Detect which cell encompasses the target text, then output its [X, Y] center coordinate. 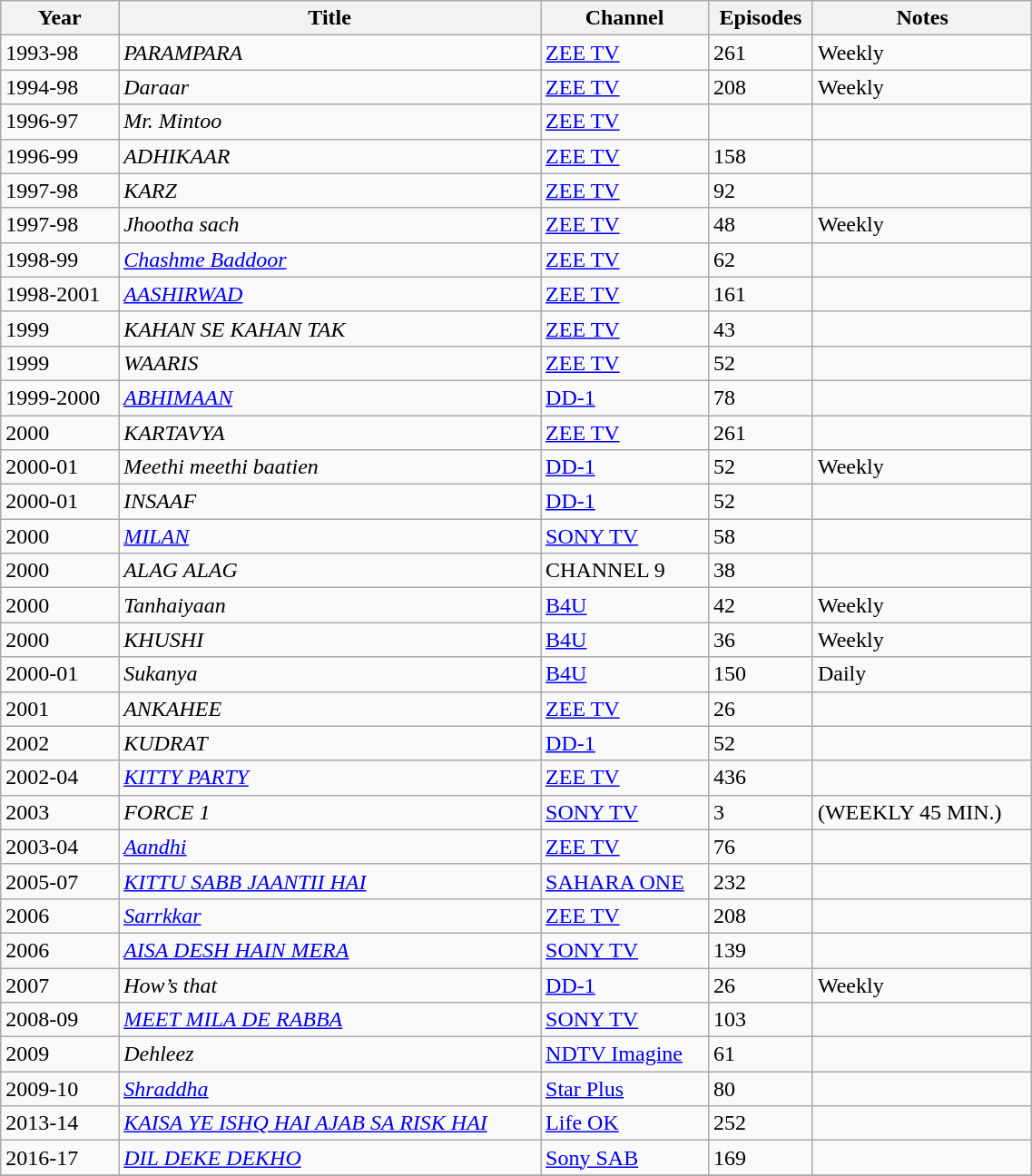
2007 [60, 985]
Title [330, 18]
SAHARA ONE [624, 881]
Star Plus [624, 1089]
FORCE 1 [330, 812]
2005-07 [60, 881]
2013-14 [60, 1123]
1998-99 [60, 260]
Sony SAB [624, 1158]
KAHAN SE KAHAN TAK [330, 328]
42 [761, 605]
MEET MILA DE RABBA [330, 1020]
1996-99 [60, 156]
38 [761, 571]
103 [761, 1020]
Channel [624, 18]
2008-09 [60, 1020]
How’s that [330, 985]
2009-10 [60, 1089]
2001 [60, 709]
INSAAF [330, 502]
Dehleez [330, 1054]
1994-98 [60, 87]
AISA DESH HAIN MERA [330, 950]
2016-17 [60, 1158]
76 [761, 847]
Tanhaiyaan [330, 605]
Mr. Mintoo [330, 122]
158 [761, 156]
Sukanya [330, 674]
KITTY PARTY [330, 778]
Jhootha sach [330, 225]
1999-2000 [60, 397]
Notes [922, 18]
MILAN [330, 536]
Daily [922, 674]
2002 [60, 743]
2002-04 [60, 778]
150 [761, 674]
AASHIRWAD [330, 294]
1996-97 [60, 122]
ADHIKAAR [330, 156]
62 [761, 260]
Meethi meethi baatien [330, 467]
Life OK [624, 1123]
92 [761, 191]
PARAMPARA [330, 53]
Year [60, 18]
KARTAVYA [330, 433]
78 [761, 397]
80 [761, 1089]
ALAG ALAG [330, 571]
232 [761, 881]
ANKAHEE [330, 709]
2003 [60, 812]
48 [761, 225]
ABHIMAAN [330, 397]
2003-04 [60, 847]
WAARIS [330, 363]
169 [761, 1158]
KITTU SABB JAANTII HAI [330, 881]
1998-2001 [60, 294]
NDTV Imagine [624, 1054]
Chashme Baddoor [330, 260]
139 [761, 950]
Shraddha [330, 1089]
KUDRAT [330, 743]
Episodes [761, 18]
KAISA YE ISHQ HAI AJAB SA RISK HAI [330, 1123]
1993-98 [60, 53]
KHUSHI [330, 640]
43 [761, 328]
2009 [60, 1054]
Aandhi [330, 847]
3 [761, 812]
DIL DEKE DEKHO [330, 1158]
36 [761, 640]
252 [761, 1123]
61 [761, 1054]
CHANNEL 9 [624, 571]
Sarrkkar [330, 916]
161 [761, 294]
KARZ [330, 191]
Daraar [330, 87]
436 [761, 778]
58 [761, 536]
(WEEKLY 45 MIN.) [922, 812]
